Pinpoint the cell where the given text exists, returning its (X, Y) midpoint coordinate. 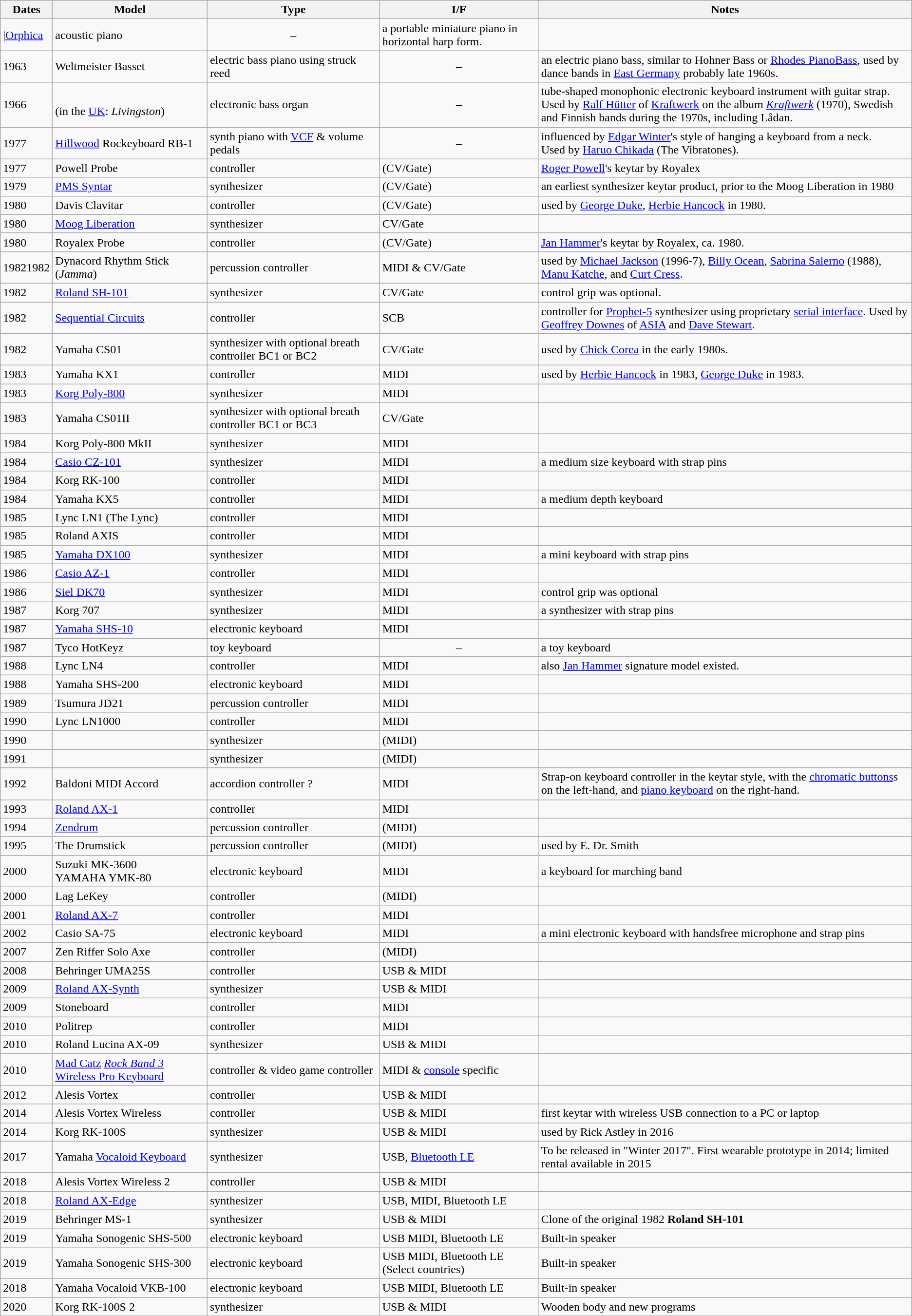
Yamaha CS01II (130, 418)
synth piano with VCF & volume pedals (293, 143)
toy keyboard (293, 648)
Sequential Circuits (130, 318)
Roger Powell's keytar by Royalex (725, 168)
first keytar with wireless USB connection to a PC or laptop (725, 1113)
1963 (26, 66)
Zen Riffer Solo Axe (130, 952)
2001 (26, 915)
used by E. Dr. Smith (725, 846)
Davis Clavitar (130, 205)
Roland AX-1 (130, 809)
Stoneboard (130, 1008)
an electric piano bass, similar to Hohner Bass or Rhodes PianoBass, used by dance bands in East Germany probably late 1960s. (725, 66)
MIDI & console specific (459, 1070)
Alesis Vortex Wireless 2 (130, 1182)
control grip was optional (725, 591)
an earliest synthesizer keytar product, prior to the Moog Liberation in 1980 (725, 187)
USB, Bluetooth LE (459, 1157)
synthesizer with optional breath controller BC1 or BC2 (293, 350)
a medium size keyboard with strap pins (725, 462)
2012 (26, 1095)
Roland AX-Edge (130, 1201)
also Jan Hammer signature model existed. (725, 666)
2008 (26, 970)
Casio AZ-1 (130, 573)
control grip was optional. (725, 292)
Roland SH-101 (130, 292)
synthesizer with optional breath controller BC1 or BC3 (293, 418)
Korg Poly-800 (130, 393)
MIDI & CV/Gate (459, 267)
used by George Duke, Herbie Hancock in 1980. (725, 205)
2020 (26, 1306)
Yamaha Sonogenic SHS-500 (130, 1238)
electric bass piano using struck reed (293, 66)
Korg RK-100 (130, 480)
PMS Syntar (130, 187)
Roland AX-Synth (130, 989)
Type (293, 10)
Lag LeKey (130, 896)
USB MIDI, Bluetooth LE (Select countries) (459, 1263)
Moog Liberation (130, 224)
Yamaha KX1 (130, 375)
1991 (26, 759)
Yamaha Sonogenic SHS-300 (130, 1263)
a mini keyboard with strap pins (725, 554)
Strap-on keyboard controller in the keytar style, with the chromatic buttonss on the left-hand, and piano keyboard on the right-hand. (725, 783)
Baldoni MIDI Accord (130, 783)
Wooden body and new programs (725, 1306)
Lync LN1000 (130, 722)
Tsumura JD21 (130, 703)
1993 (26, 809)
Casio SA-75 (130, 933)
1979 (26, 187)
used by Herbie Hancock in 1983, George Duke in 1983. (725, 375)
SCB (459, 318)
a mini electronic keyboard with handsfree microphone and strap pins (725, 933)
electronic bass organ (293, 105)
Model (130, 10)
Roland Lucina AX-09 (130, 1045)
2007 (26, 952)
a toy keyboard (725, 648)
controller & video game controller (293, 1070)
1989 (26, 703)
1994 (26, 827)
acoustic piano (130, 35)
Korg RK-100S 2 (130, 1306)
Dates (26, 10)
Lync LN1 (The Lync) (130, 517)
Notes (725, 10)
Lync LN4 (130, 666)
Yamaha Vocaloid Keyboard (130, 1157)
a keyboard for marching band (725, 871)
Korg 707 (130, 610)
Politrep (130, 1026)
2017 (26, 1157)
Roland AX-7 (130, 915)
Tyco HotKeyz (130, 648)
a portable miniature piano in horizontal harp form. (459, 35)
1992 (26, 783)
Yamaha Vocaloid VKB-100 (130, 1288)
Clone of the original 1982 Roland SH-101 (725, 1219)
2002 (26, 933)
The Drumstick (130, 846)
Behringer MS-1 (130, 1219)
Behringer UMA25S (130, 970)
Roland AXIS (130, 536)
Weltmeister Basset (130, 66)
To be released in "Winter 2017". First wearable prototype in 2014; limited rental available in 2015 (725, 1157)
Alesis Vortex (130, 1095)
Suzuki MK-3600YAMAHA YMK-80 (130, 871)
USB, MIDI, Bluetooth LE (459, 1201)
accordion controller ? (293, 783)
a synthesizer with strap pins (725, 610)
used by Michael Jackson (1996-7), Billy Ocean, Sabrina Salerno (1988), Manu Katche, and Curt Cress. (725, 267)
a medium depth keyboard (725, 499)
Powell Probe (130, 168)
influenced by Edgar Winter's style of hanging a keyboard from a neck.Used by Haruo Chikada (The Vibratones). (725, 143)
|Orphica (26, 35)
Korg Poly-800 MkII (130, 443)
Zendrum (130, 827)
used by Rick Astley in 2016 (725, 1132)
1966 (26, 105)
controller for Prophet-5 synthesizer using proprietary serial interface. Used by Geoffrey Downes of ASIA and Dave Stewart. (725, 318)
Royalex Probe (130, 242)
Alesis Vortex Wireless (130, 1113)
Korg RK-100S (130, 1132)
19821982 (26, 267)
(in the UK: Livingston) (130, 105)
used by Chick Corea in the early 1980s. (725, 350)
Yamaha DX100 (130, 554)
Yamaha SHS-10 (130, 629)
Yamaha SHS-200 (130, 685)
Dynacord Rhythm Stick (Jamma) (130, 267)
Siel DK70 (130, 591)
Jan Hammer's keytar by Royalex, ca. 1980. (725, 242)
Casio CZ-101 (130, 462)
Yamaha CS01 (130, 350)
Hillwood Rockeyboard RB-1 (130, 143)
Yamaha KX5 (130, 499)
I/F (459, 10)
1995 (26, 846)
Mad Catz Rock Band 3 Wireless Pro Keyboard (130, 1070)
